Return the [X, Y] coordinate for the center point of the cell that contains the specified text.  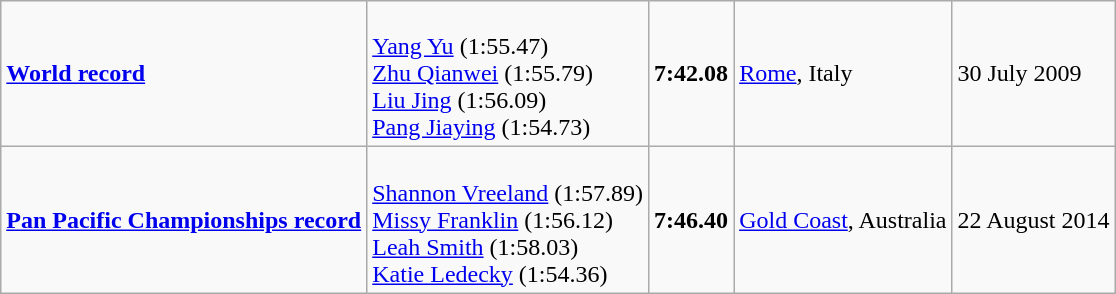
Rome, Italy [843, 74]
7:46.40 [692, 220]
30 July 2009 [1034, 74]
Gold Coast, Australia [843, 220]
World record [184, 74]
7:42.08 [692, 74]
22 August 2014 [1034, 220]
Shannon Vreeland (1:57.89)Missy Franklin (1:56.12)Leah Smith (1:58.03)Katie Ledecky (1:54.36) [508, 220]
Yang Yu (1:55.47)Zhu Qianwei (1:55.79)Liu Jing (1:56.09)Pang Jiaying (1:54.73) [508, 74]
Pan Pacific Championships record [184, 220]
